From the cell containing the given text, extract its center point as [x, y] coordinate. 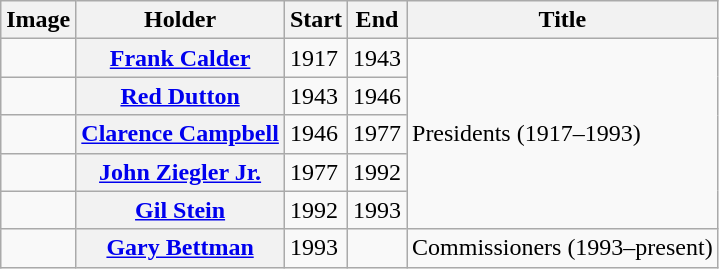
Red Dutton [180, 96]
John Ziegler Jr. [180, 172]
Start [316, 20]
Gary Bettman [180, 248]
1917 [316, 58]
Presidents (1917–1993) [562, 134]
End [376, 20]
Holder [180, 20]
Frank Calder [180, 58]
Gil Stein [180, 210]
Commissioners (1993–present) [562, 248]
Title [562, 20]
Clarence Campbell [180, 134]
Image [38, 20]
